Return the (x, y) coordinate for the center point of the cell that contains the specified text.  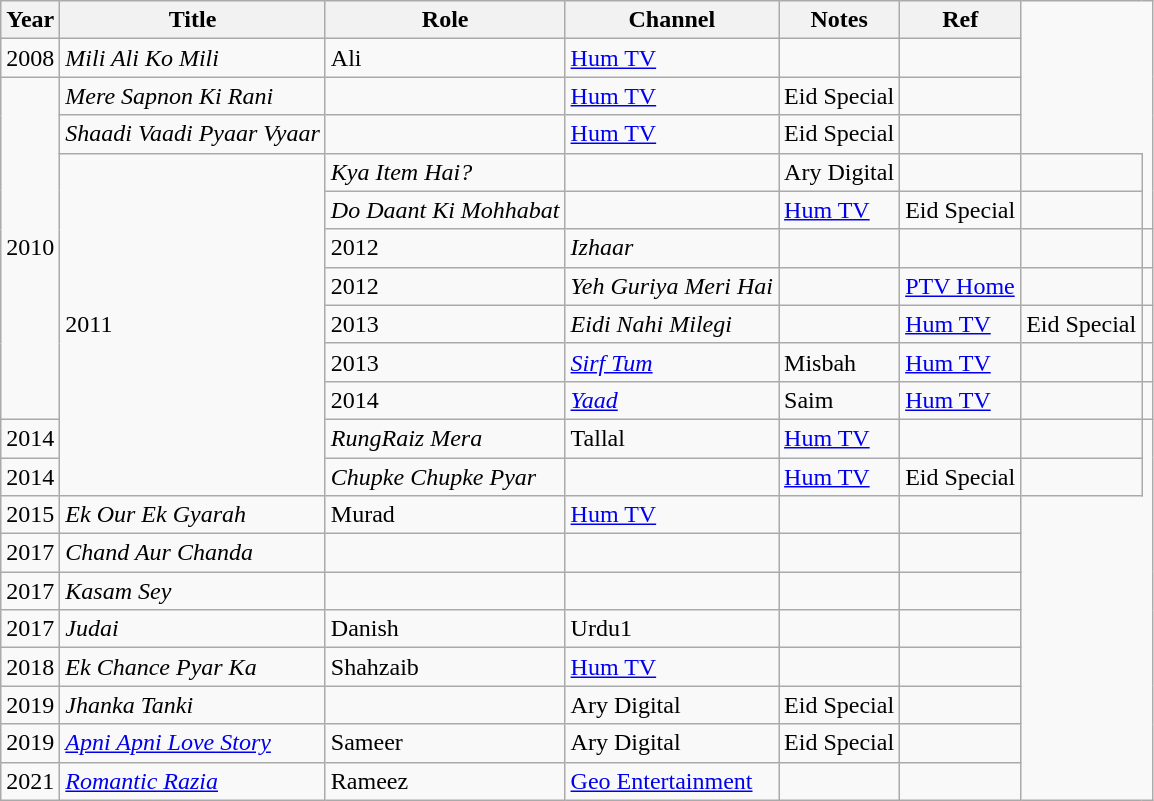
Ek Our Ek Gyarah (193, 515)
Mili Ali Ko Mili (193, 58)
Chupke Chupke Pyar (445, 477)
Do Daant Ki Mohhabat (445, 210)
Judai (193, 629)
Notes (840, 20)
Yaad (672, 400)
Sirf Tum (672, 362)
Yeh Guriya Meri Hai (672, 286)
Ref (960, 20)
Murad (445, 515)
Sameer (445, 743)
Ali (445, 58)
Eidi Nahi Milegi (672, 324)
Mere Sapnon Ki Rani (193, 96)
2011 (193, 324)
Apni Apni Love Story (193, 743)
Title (193, 20)
Misbah (840, 362)
Danish (445, 629)
Ek Chance Pyar Ka (193, 667)
PTV Home (960, 286)
Geo Entertainment (672, 781)
Tallal (672, 438)
Channel (672, 20)
2018 (30, 667)
Kasam Sey (193, 591)
Chand Aur Chanda (193, 553)
RungRaiz Mera (445, 438)
Year (30, 20)
Role (445, 20)
2021 (30, 781)
Rameez (445, 781)
Urdu1 (672, 629)
Izhaar (672, 248)
Romantic Razia (193, 781)
2008 (30, 58)
Saim (840, 400)
2010 (30, 248)
Shaadi Vaadi Pyaar Vyaar (193, 134)
2015 (30, 515)
Shahzaib (445, 667)
Kya Item Hai? (445, 172)
Jhanka Tanki (193, 705)
